Locate the cell with the specified text and output its (x, y) center coordinate. 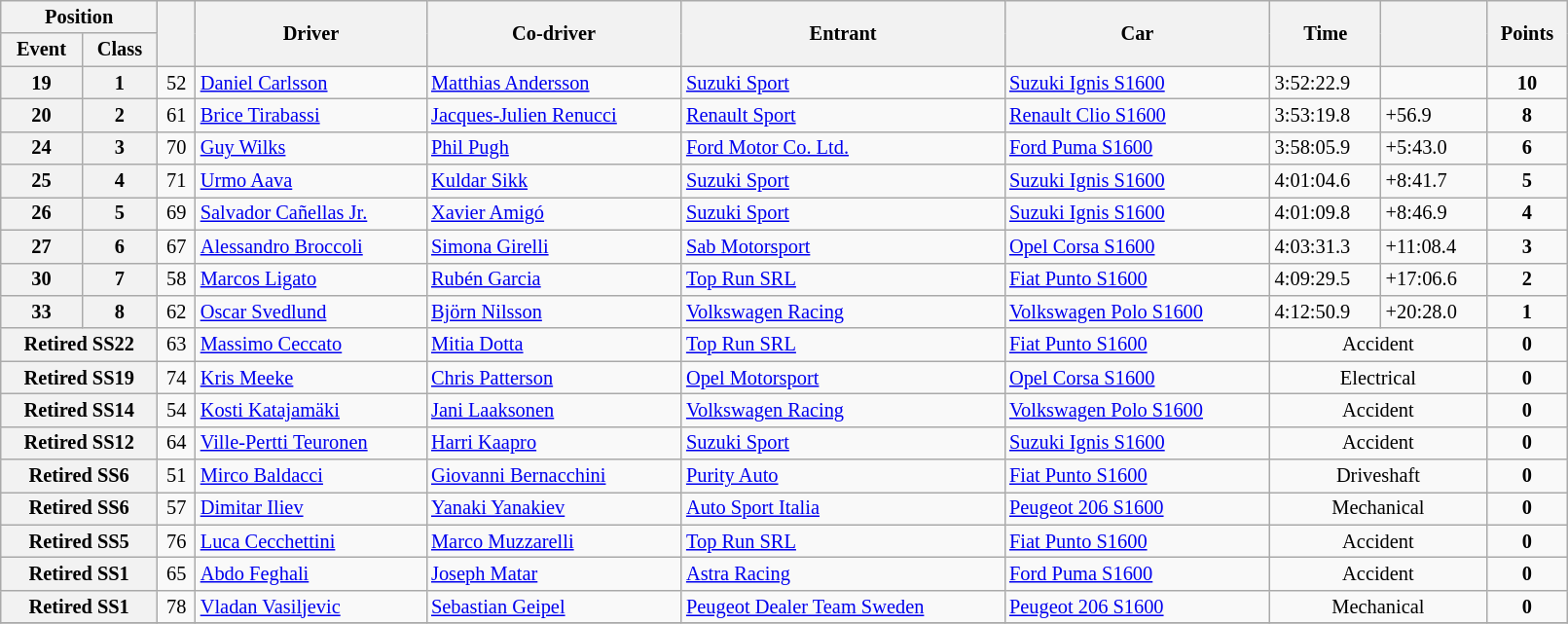
+8:46.9 (1434, 213)
74 (177, 378)
61 (177, 115)
Ford Motor Co. Ltd. (843, 148)
4:09:29.5 (1326, 279)
Opel Motorsport (843, 378)
3:52:22.9 (1326, 83)
Purity Auto (843, 476)
Class (119, 50)
Sebastian Geipel (554, 606)
Jani Laaksonen (554, 410)
69 (177, 213)
Rubén Garcia (554, 279)
Kris Meeke (311, 378)
Sab Motorsport (843, 246)
Co-driver (554, 33)
63 (177, 345)
78 (177, 606)
+20:28.0 (1434, 312)
Ville-Pertti Teuronen (311, 443)
Retired SS19 (80, 378)
Matthias Andersson (554, 83)
Marcos Ligato (311, 279)
Renault Sport (843, 115)
58 (177, 279)
52 (177, 83)
10 (1527, 83)
57 (177, 508)
33 (42, 312)
Alessandro Broccoli (311, 246)
Simona Girelli (554, 246)
Renault Clio S1600 (1137, 115)
Retired SS14 (80, 410)
7 (119, 279)
Joseph Matar (554, 573)
Luca Cecchettini (311, 541)
Kuldar Sikk (554, 181)
24 (42, 148)
Chris Patterson (554, 378)
Vladan Vasiljevic (311, 606)
54 (177, 410)
20 (42, 115)
Mirco Baldacci (311, 476)
70 (177, 148)
4:03:31.3 (1326, 246)
4:01:09.8 (1326, 213)
Daniel Carlsson (311, 83)
Auto Sport Italia (843, 508)
Astra Racing (843, 573)
Mitia Dotta (554, 345)
+5:43.0 (1434, 148)
3:58:05.9 (1326, 148)
Position (80, 17)
Car (1137, 33)
Harri Kaapro (554, 443)
Retired SS12 (80, 443)
Peugeot Dealer Team Sweden (843, 606)
Dimitar Iliev (311, 508)
51 (177, 476)
Event (42, 50)
Driver (311, 33)
Yanaki Yanakiev (554, 508)
27 (42, 246)
Guy Wilks (311, 148)
Phil Pugh (554, 148)
Oscar Svedlund (311, 312)
Giovanni Bernacchini (554, 476)
4:12:50.9 (1326, 312)
Xavier Amigó (554, 213)
25 (42, 181)
+11:08.4 (1434, 246)
3:53:19.8 (1326, 115)
+56.9 (1434, 115)
64 (177, 443)
Retired SS22 (80, 345)
30 (42, 279)
Massimo Ceccato (311, 345)
62 (177, 312)
26 (42, 213)
Jacques-Julien Renucci (554, 115)
Salvador Cañellas Jr. (311, 213)
Driveshaft (1378, 476)
Björn Nilsson (554, 312)
Retired SS5 (80, 541)
Electrical (1378, 378)
Brice Tirabassi (311, 115)
Entrant (843, 33)
19 (42, 83)
Abdo Feghali (311, 573)
Time (1326, 33)
Marco Muzzarelli (554, 541)
65 (177, 573)
Urmo Aava (311, 181)
Points (1527, 33)
+8:41.7 (1434, 181)
67 (177, 246)
+17:06.6 (1434, 279)
71 (177, 181)
Kosti Katajamäki (311, 410)
4:01:04.6 (1326, 181)
76 (177, 541)
